Return (x, y) of the center of cell containing provided text 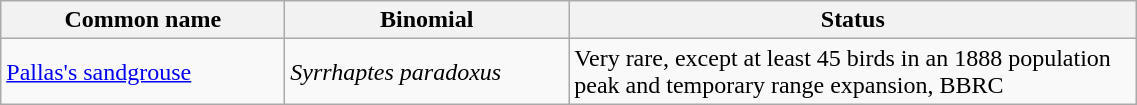
Very rare, except at least 45 birds in an 1888 population peak and temporary range expansion, BBRC (853, 72)
Status (853, 20)
Common name (143, 20)
Pallas's sandgrouse (143, 72)
Binomial (427, 20)
Syrrhaptes paradoxus (427, 72)
